Capture the cell that displays the provided text and extract its (X, Y) central coordinate. 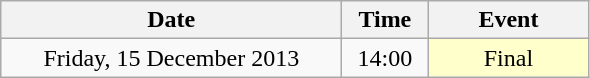
Final (508, 58)
14:00 (385, 58)
Time (385, 20)
Friday, 15 December 2013 (172, 58)
Event (508, 20)
Date (172, 20)
